Search for the cell housing the specified text and yield its [x, y] center coordinate. 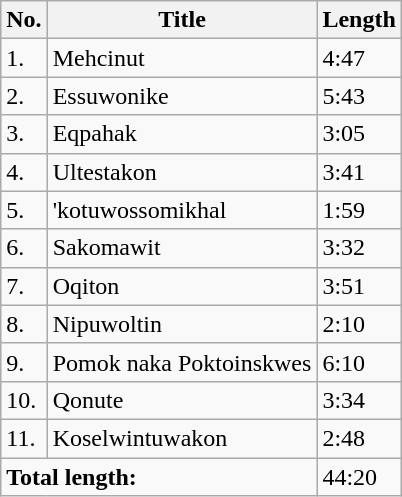
6:10 [359, 362]
4. [24, 172]
Essuwonike [182, 96]
10. [24, 400]
Ultestakon [182, 172]
Mehcinut [182, 58]
3:05 [359, 134]
3. [24, 134]
3:51 [359, 286]
5. [24, 210]
11. [24, 438]
3:41 [359, 172]
'kotuwossomikhal [182, 210]
Nipuwoltin [182, 324]
44:20 [359, 477]
Title [182, 20]
No. [24, 20]
3:34 [359, 400]
6. [24, 248]
Oqiton [182, 286]
7. [24, 286]
Sakomawit [182, 248]
Koselwintuwakon [182, 438]
9. [24, 362]
Qonute [182, 400]
Total length: [159, 477]
Eqpahak [182, 134]
2:48 [359, 438]
3:32 [359, 248]
2. [24, 96]
Pomok naka Poktoinskwes [182, 362]
Length [359, 20]
2:10 [359, 324]
4:47 [359, 58]
8. [24, 324]
1. [24, 58]
5:43 [359, 96]
1:59 [359, 210]
